Extract the [x, y] coordinate from the center of the cell holding the provided text.  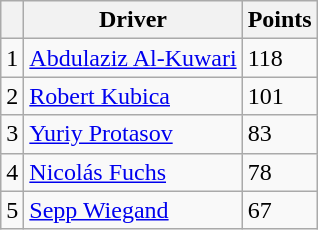
118 [280, 58]
5 [12, 210]
Sepp Wiegand [133, 210]
78 [280, 172]
Yuriy Protasov [133, 134]
Abdulaziz Al-Kuwari [133, 58]
1 [12, 58]
Robert Kubica [133, 96]
4 [12, 172]
3 [12, 134]
101 [280, 96]
83 [280, 134]
67 [280, 210]
2 [12, 96]
Driver [133, 20]
Points [280, 20]
Nicolás Fuchs [133, 172]
